Return (X, Y) of the center of cell containing provided text 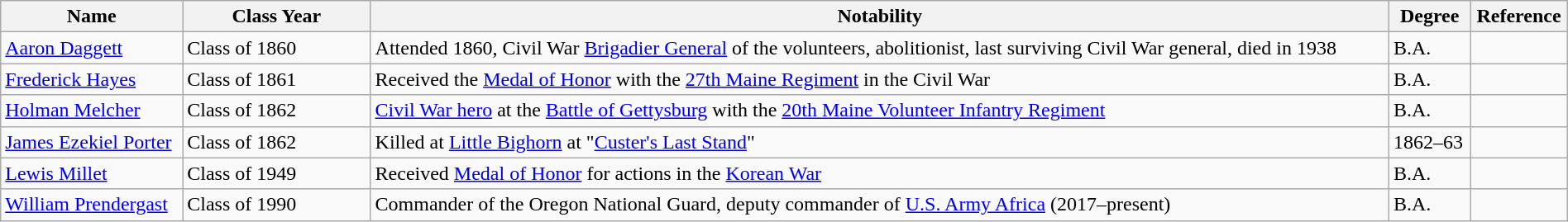
Civil War hero at the Battle of Gettysburg with the 20th Maine Volunteer Infantry Regiment (880, 111)
James Ezekiel Porter (92, 142)
Notability (880, 17)
Aaron Daggett (92, 48)
Reference (1518, 17)
Frederick Hayes (92, 79)
Holman Melcher (92, 111)
1862–63 (1429, 142)
Killed at Little Bighorn at "Custer's Last Stand" (880, 142)
Received the Medal of Honor with the 27th Maine Regiment in the Civil War (880, 79)
Class of 1949 (276, 173)
Received Medal of Honor for actions in the Korean War (880, 173)
Class of 1861 (276, 79)
Class Year (276, 17)
Attended 1860, Civil War Brigadier General of the volunteers, abolitionist, last surviving Civil War general, died in 1938 (880, 48)
Class of 1990 (276, 205)
Name (92, 17)
Class of 1860 (276, 48)
Commander of the Oregon National Guard, deputy commander of U.S. Army Africa (2017–present) (880, 205)
William Prendergast (92, 205)
Degree (1429, 17)
Lewis Millet (92, 173)
